Identify which cell holds the provided text, then report its (X, Y) central coordinate. 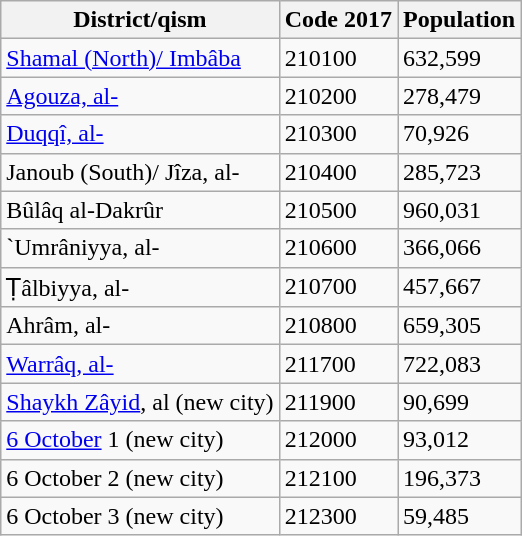
196,373 (460, 478)
210500 (338, 210)
Code 2017 (338, 20)
210400 (338, 172)
210700 (338, 287)
Population (460, 20)
District/qism (140, 20)
Shamal (North)/ Imbâba (140, 58)
93,012 (460, 440)
210100 (338, 58)
366,066 (460, 248)
211700 (338, 364)
212000 (338, 440)
211900 (338, 402)
457,667 (460, 287)
6 October 2 (new city) (140, 478)
Janoub (South)/ Jîza, al- (140, 172)
722,083 (460, 364)
210200 (338, 96)
Agouza, al- (140, 96)
70,926 (460, 134)
Shaykh Zâyid, al (new city) (140, 402)
6 October 3 (new city) (140, 516)
Ahrâm, al- (140, 326)
659,305 (460, 326)
59,485 (460, 516)
210600 (338, 248)
632,599 (460, 58)
`Umrâniyya, al- (140, 248)
Duqqî, al- (140, 134)
285,723 (460, 172)
Ṭâlbiyya, al- (140, 287)
Warrâq, al- (140, 364)
210300 (338, 134)
960,031 (460, 210)
212300 (338, 516)
6 October 1 (new city) (140, 440)
Bûlâq al-Dakrûr (140, 210)
210800 (338, 326)
212100 (338, 478)
278,479 (460, 96)
90,699 (460, 402)
